Scan for the cell matching the given text and deliver its [x, y] coordinate at center. 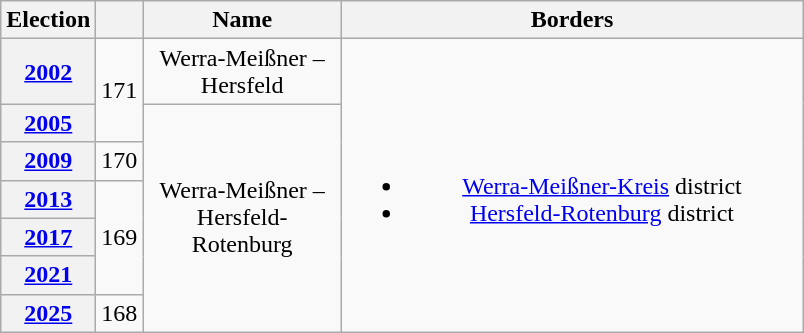
2009 [48, 161]
168 [120, 313]
Election [48, 20]
2005 [48, 123]
Borders [572, 20]
Werra-Meißner – Hersfeld-Rotenburg [242, 218]
2025 [48, 313]
Werra-Meißner-Kreis districtHersfeld-Rotenburg district [572, 186]
170 [120, 161]
Werra-Meißner – Hersfeld [242, 72]
2002 [48, 72]
169 [120, 237]
2013 [48, 199]
2021 [48, 275]
2017 [48, 237]
171 [120, 90]
Name [242, 20]
